Capture the cell that displays the provided text and extract its [X, Y] central coordinate. 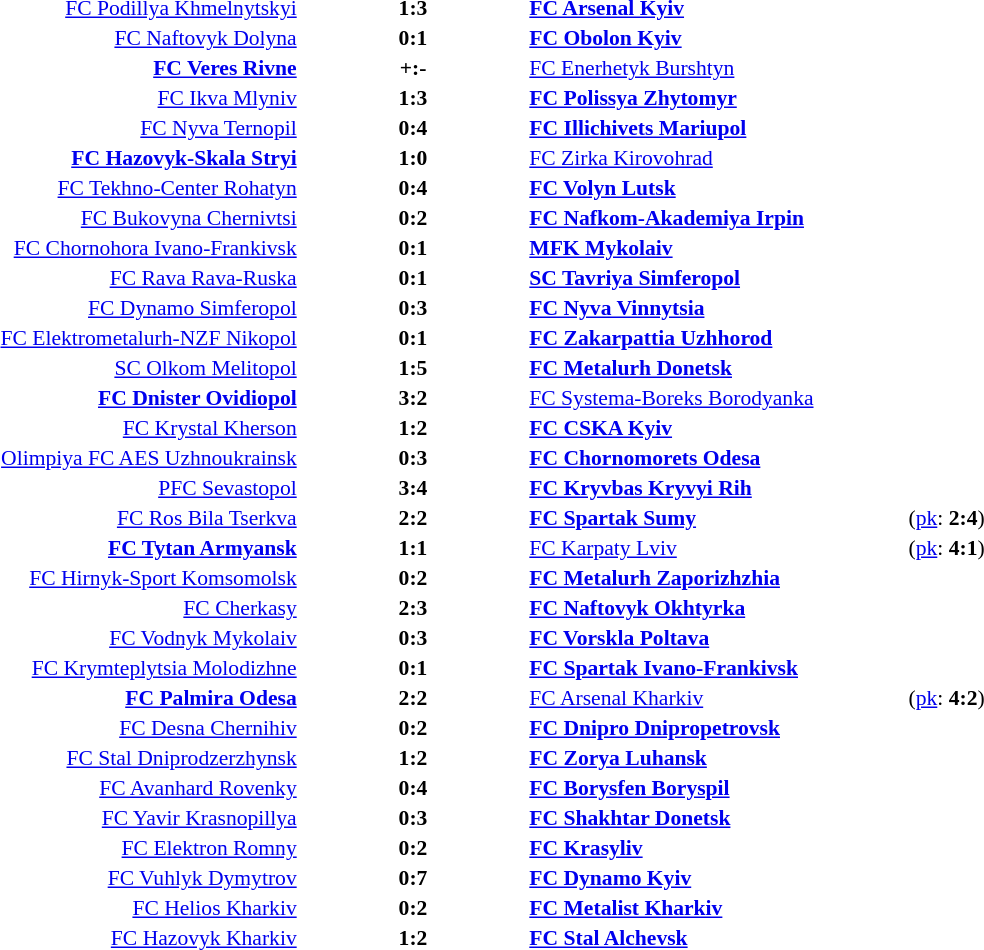
3:2 [414, 398]
FC Spartak Sumy [717, 518]
1:5 [414, 368]
FC Karpaty Lviv [717, 548]
FC Illichivets Mariupol [717, 128]
FC Polissya Zhytomyr [717, 98]
FC Chornomorets Odesa [717, 458]
FC Nyva Vinnytsia [717, 308]
FC Metalist Kharkiv [717, 908]
FC Krasyliv [717, 848]
FC Volyn Lutsk [717, 188]
FC Zakarpattia Uzhhorod [717, 338]
FC Metalurh Zaporizhzhia [717, 578]
FC Zirka Kirovohrad [717, 158]
FC Kryvbas Kryvyi Rih [717, 488]
MFK Mykolaiv [717, 248]
FC CSKA Kyiv [717, 428]
1:1 [414, 548]
FC Shakhtar Donetsk [717, 818]
+:- [414, 68]
2:3 [414, 608]
FC Enerhetyk Burshtyn [717, 68]
SC Tavriya Simferopol [717, 278]
FC Dynamo Kyiv [717, 878]
FC Metalurh Donetsk [717, 368]
FC Spartak Ivano-Frankivsk [717, 668]
FC Zorya Luhansk [717, 758]
FC Vorskla Poltava [717, 638]
FC Systema-Boreks Borodyanka [717, 398]
FC Naftovyk Okhtyrka [717, 608]
FC Obolon Kyiv [717, 38]
FC Arsenal Kharkiv [717, 698]
FC Nafkom-Akademiya Irpin [717, 218]
1:0 [414, 158]
0:7 [414, 878]
FC Dnipro Dnipropetrovsk [717, 728]
1:3 [414, 98]
3:4 [414, 488]
FC Borysfen Boryspil [717, 788]
